Output the [X, Y] coordinate of the center of the cell containing the given text.  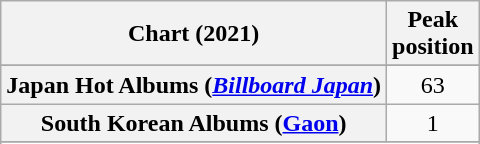
63 [433, 85]
Chart (2021) [194, 34]
Peakposition [433, 34]
1 [433, 123]
Japan Hot Albums (Billboard Japan) [194, 85]
South Korean Albums (Gaon) [194, 123]
